Find where the given text appears and provide that cell's center as (X, Y) coordinate. 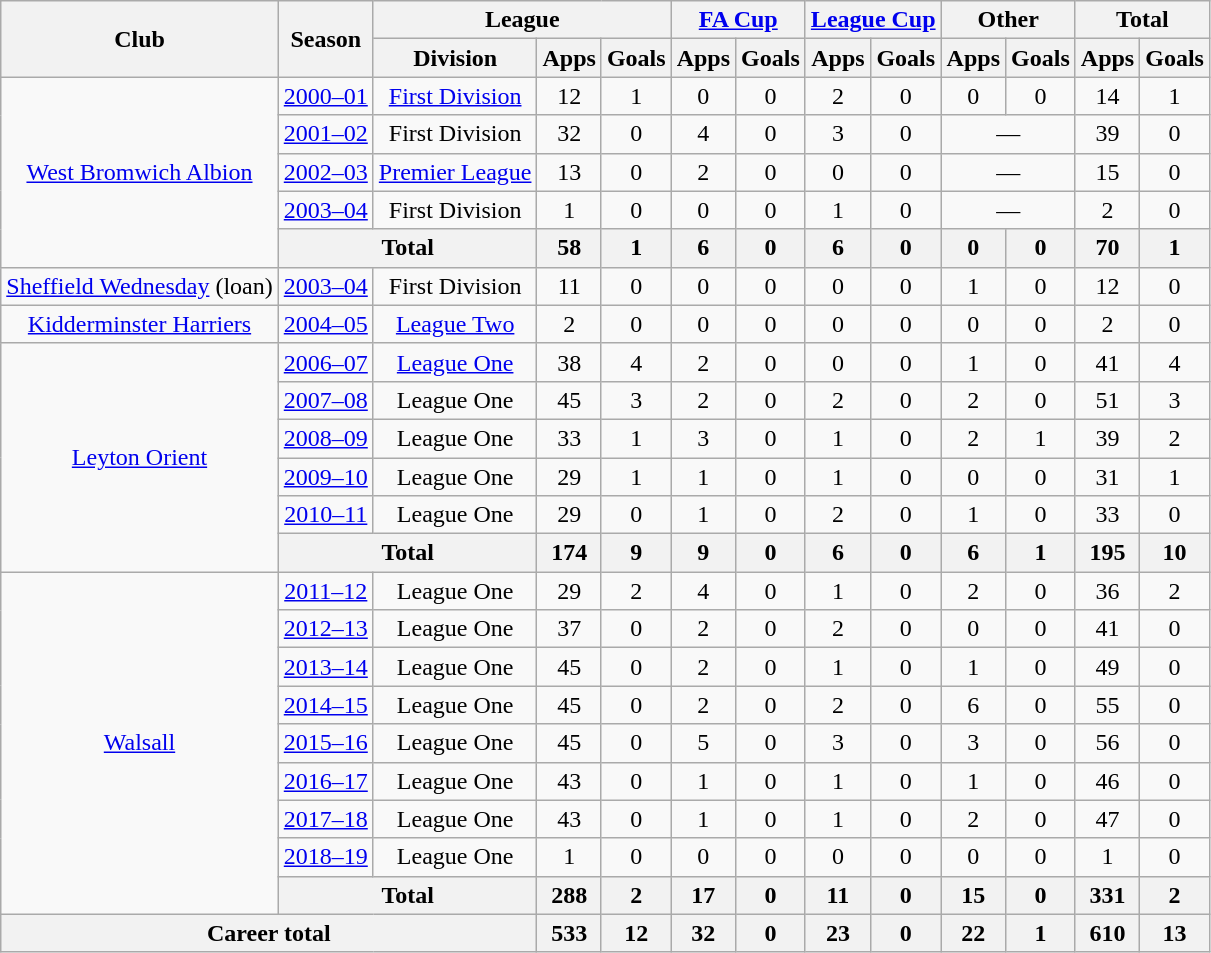
37 (569, 629)
2014–15 (326, 705)
10 (1175, 553)
Other (1008, 20)
56 (1107, 743)
70 (1107, 248)
West Bromwich Albion (140, 172)
Premier League (455, 172)
31 (1107, 477)
288 (569, 895)
Club (140, 39)
195 (1107, 553)
51 (1107, 400)
2000–01 (326, 96)
Walsall (140, 744)
2013–14 (326, 667)
2002–03 (326, 172)
55 (1107, 705)
Career total (269, 933)
Leyton Orient (140, 457)
2011–12 (326, 591)
23 (838, 933)
Season (326, 39)
2007–08 (326, 400)
2018–19 (326, 857)
46 (1107, 781)
49 (1107, 667)
2009–10 (326, 477)
5 (703, 743)
2010–11 (326, 515)
League Cup (873, 20)
League (522, 20)
League Two (455, 324)
36 (1107, 591)
Division (455, 58)
47 (1107, 819)
2015–16 (326, 743)
2004–05 (326, 324)
331 (1107, 895)
533 (569, 933)
2006–07 (326, 362)
2017–18 (326, 819)
Kidderminster Harriers (140, 324)
2001–02 (326, 134)
2016–17 (326, 781)
38 (569, 362)
FA Cup (738, 20)
Sheffield Wednesday (loan) (140, 286)
2008–09 (326, 438)
610 (1107, 933)
22 (973, 933)
174 (569, 553)
17 (703, 895)
2012–13 (326, 629)
58 (569, 248)
14 (1107, 96)
